Find where the given text appears and provide that cell's center as (X, Y) coordinate. 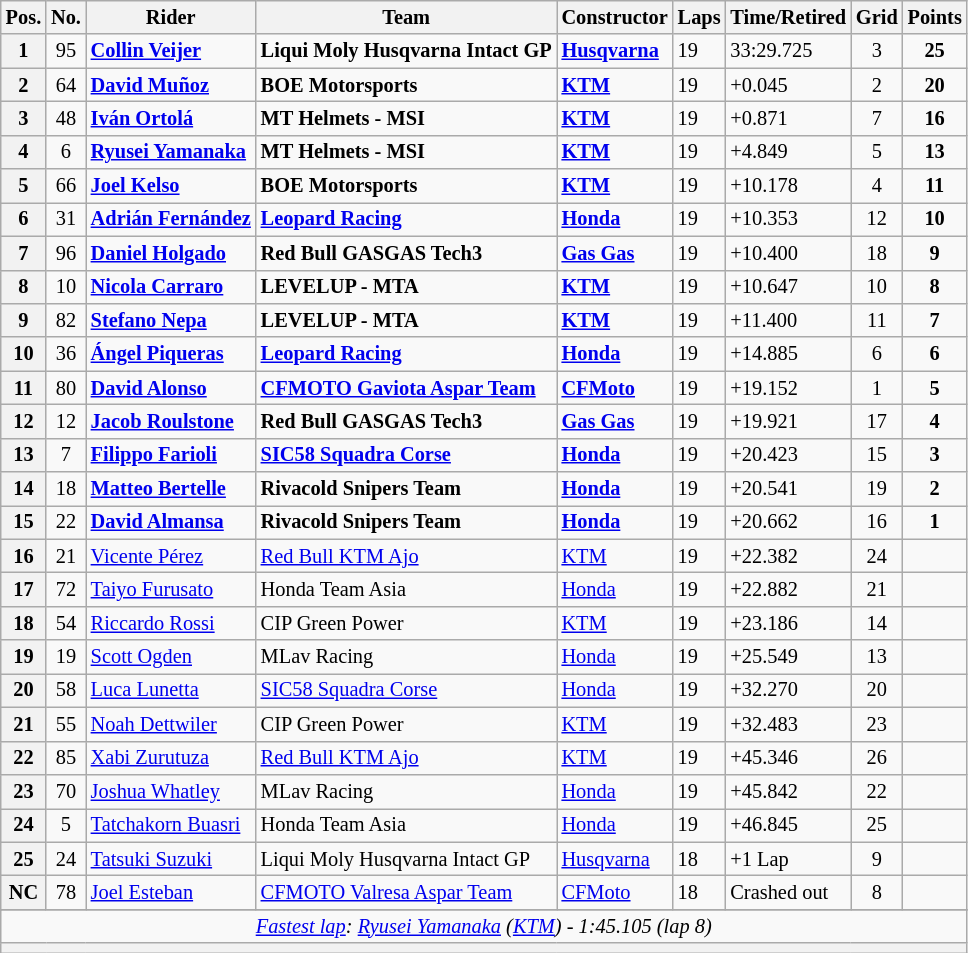
Points (935, 17)
+22.382 (788, 556)
Laps (700, 17)
64 (66, 85)
Team (406, 17)
NC (24, 892)
+0.045 (788, 85)
66 (66, 186)
+19.921 (788, 421)
+10.178 (788, 186)
36 (66, 354)
+46.845 (788, 825)
David Alonso (171, 388)
+22.882 (788, 589)
+10.353 (788, 219)
72 (66, 589)
70 (66, 791)
CFMOTO Valresa Aspar Team (406, 892)
58 (66, 690)
Matteo Bertelle (171, 489)
+1 Lap (788, 859)
Fastest lap: Ryusei Yamanaka (KTM) - 1:45.105 (lap 8) (484, 926)
Rider (171, 17)
Constructor (615, 17)
96 (66, 253)
+10.647 (788, 287)
Vicente Pérez (171, 556)
95 (66, 51)
Jacob Roulstone (171, 421)
Tatchakorn Buasri (171, 825)
85 (66, 758)
Luca Lunetta (171, 690)
55 (66, 724)
Nicola Carraro (171, 287)
+45.842 (788, 791)
Joshua Whatley (171, 791)
Xabi Zurutuza (171, 758)
+32.483 (788, 724)
+20.541 (788, 489)
82 (66, 320)
Adrián Fernández (171, 219)
Tatsuki Suzuki (171, 859)
+19.152 (788, 388)
33:29.725 (788, 51)
Scott Ogden (171, 657)
Noah Dettwiler (171, 724)
+14.885 (788, 354)
+11.400 (788, 320)
48 (66, 118)
David Almansa (171, 522)
+45.346 (788, 758)
Ángel Piqueras (171, 354)
80 (66, 388)
+25.549 (788, 657)
Collin Veijer (171, 51)
Grid (877, 17)
Pos. (24, 17)
Daniel Holgado (171, 253)
Time/Retired (788, 17)
+20.423 (788, 455)
Joel Kelso (171, 186)
78 (66, 892)
Filippo Farioli (171, 455)
26 (877, 758)
Crashed out (788, 892)
+10.400 (788, 253)
+23.186 (788, 623)
54 (66, 623)
+20.662 (788, 522)
Iván Ortolá (171, 118)
David Muñoz (171, 85)
+0.871 (788, 118)
Taiyo Furusato (171, 589)
Stefano Nepa (171, 320)
Joel Esteban (171, 892)
CFMOTO Gaviota Aspar Team (406, 388)
+32.270 (788, 690)
Riccardo Rossi (171, 623)
No. (66, 17)
+4.849 (788, 152)
31 (66, 219)
Ryusei Yamanaka (171, 152)
